Detect which cell encompasses the target text, then output its (X, Y) center coordinate. 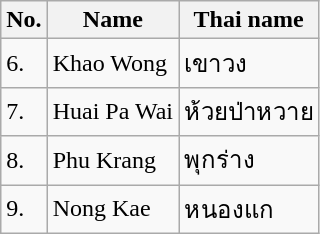
Khao Wong (112, 64)
Name (112, 20)
No. (24, 20)
เขาวง (248, 64)
Huai Pa Wai (112, 112)
7. (24, 112)
8. (24, 160)
Nong Kae (112, 208)
Thai name (248, 20)
6. (24, 64)
Phu Krang (112, 160)
9. (24, 208)
ห้วยป่าหวาย (248, 112)
พุกร่าง (248, 160)
หนองแก (248, 208)
